Pinpoint the cell where the given text exists, returning its (x, y) midpoint coordinate. 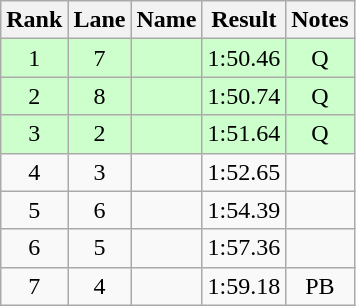
1:59.18 (244, 286)
Name (166, 20)
1:50.74 (244, 96)
1:52.65 (244, 172)
8 (100, 96)
1:54.39 (244, 210)
Notes (320, 20)
Rank (34, 20)
1 (34, 58)
Lane (100, 20)
1:51.64 (244, 134)
PB (320, 286)
Result (244, 20)
1:57.36 (244, 248)
1:50.46 (244, 58)
